Scan for the cell matching the given text and deliver its [x, y] coordinate at center. 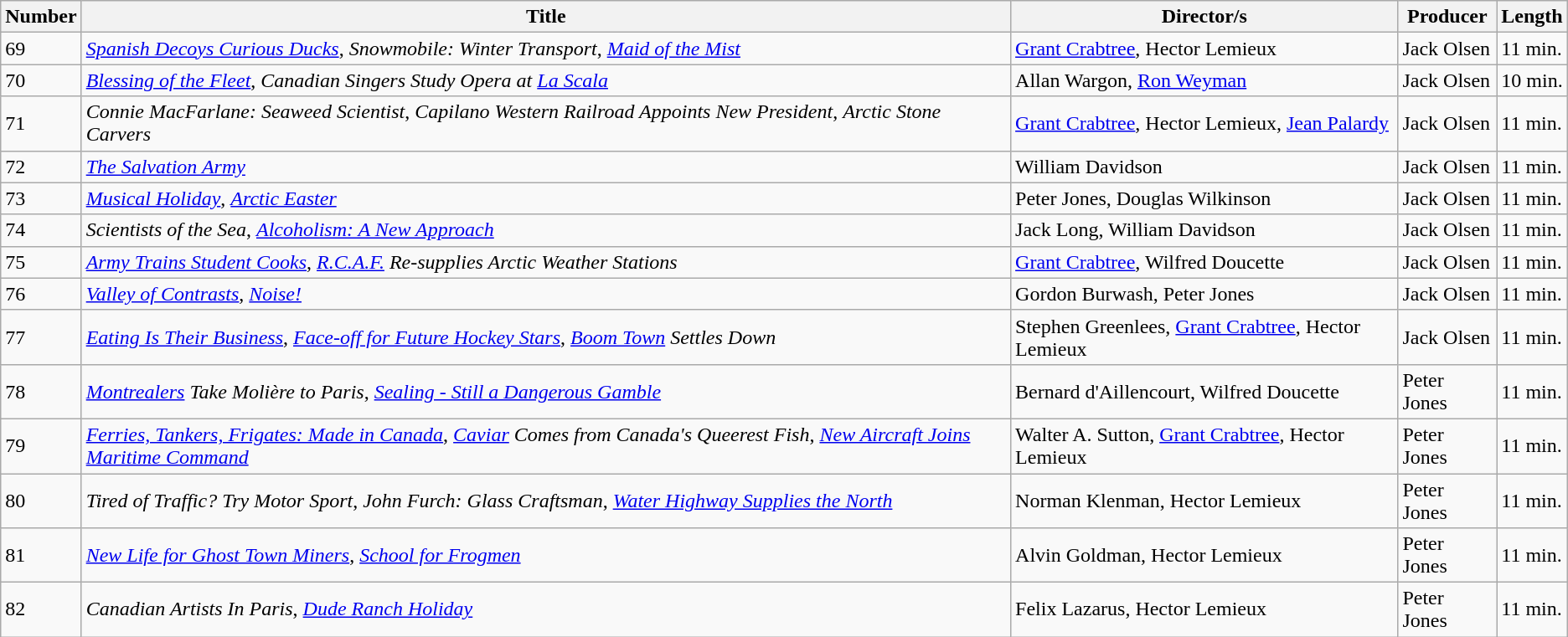
Number [41, 17]
Ferries, Tankers, Frigates: Made in Canada, Caviar Comes from Canada's Queerest Fish, New Aircraft Joins Maritime Command [546, 445]
74 [41, 230]
The Salvation Army [546, 167]
New Life for Ghost Town Miners, School for Frogmen [546, 556]
75 [41, 262]
Scientists of the Sea, Alcoholism: A New Approach [546, 230]
Army Trains Student Cooks, R.C.A.F. Re-supplies Arctic Weather Stations [546, 262]
Blessing of the Fleet, Canadian Singers Study Opera at La Scala [546, 80]
Tired of Traffic? Try Motor Sport, John Furch: Glass Craftsman, Water Highway Supplies the North [546, 501]
77 [41, 336]
Canadian Artists In Paris, Dude Ranch Holiday [546, 609]
Director/s [1204, 17]
Length [1532, 17]
Grant Crabtree, Wilfred Doucette [1204, 262]
Walter A. Sutton, Grant Crabtree, Hector Lemieux [1204, 445]
Musical Holiday, Arctic Easter [546, 198]
73 [41, 198]
81 [41, 556]
Peter Jones, Douglas Wilkinson [1204, 198]
76 [41, 294]
Connie MacFarlane: Seaweed Scientist, Capilano Western Railroad Appoints New President, Arctic Stone Carvers [546, 124]
78 [41, 392]
82 [41, 609]
71 [41, 124]
Felix Lazarus, Hector Lemieux [1204, 609]
Title [546, 17]
Norman Klenman, Hector Lemieux [1204, 501]
Eating Is Their Business, Face-off for Future Hockey Stars, Boom Town Settles Down [546, 336]
69 [41, 49]
Gordon Burwash, Peter Jones [1204, 294]
Grant Crabtree, Hector Lemieux, Jean Palardy [1204, 124]
70 [41, 80]
Spanish Decoys Curious Ducks, Snowmobile: Winter Transport, Maid of the Mist [546, 49]
William Davidson [1204, 167]
Bernard d'Aillencourt, Wilfred Doucette [1204, 392]
Producer [1447, 17]
Grant Crabtree, Hector Lemieux [1204, 49]
Allan Wargon, Ron Weyman [1204, 80]
Valley of Contrasts, Noise! [546, 294]
10 min. [1532, 80]
Jack Long, William Davidson [1204, 230]
80 [41, 501]
79 [41, 445]
Montrealers Take Molière to Paris, Sealing - Still a Dangerous Gamble [546, 392]
72 [41, 167]
Alvin Goldman, Hector Lemieux [1204, 556]
Stephen Greenlees, Grant Crabtree, Hector Lemieux [1204, 336]
